Extract the [x, y] coordinate from the center of the cell holding the provided text.  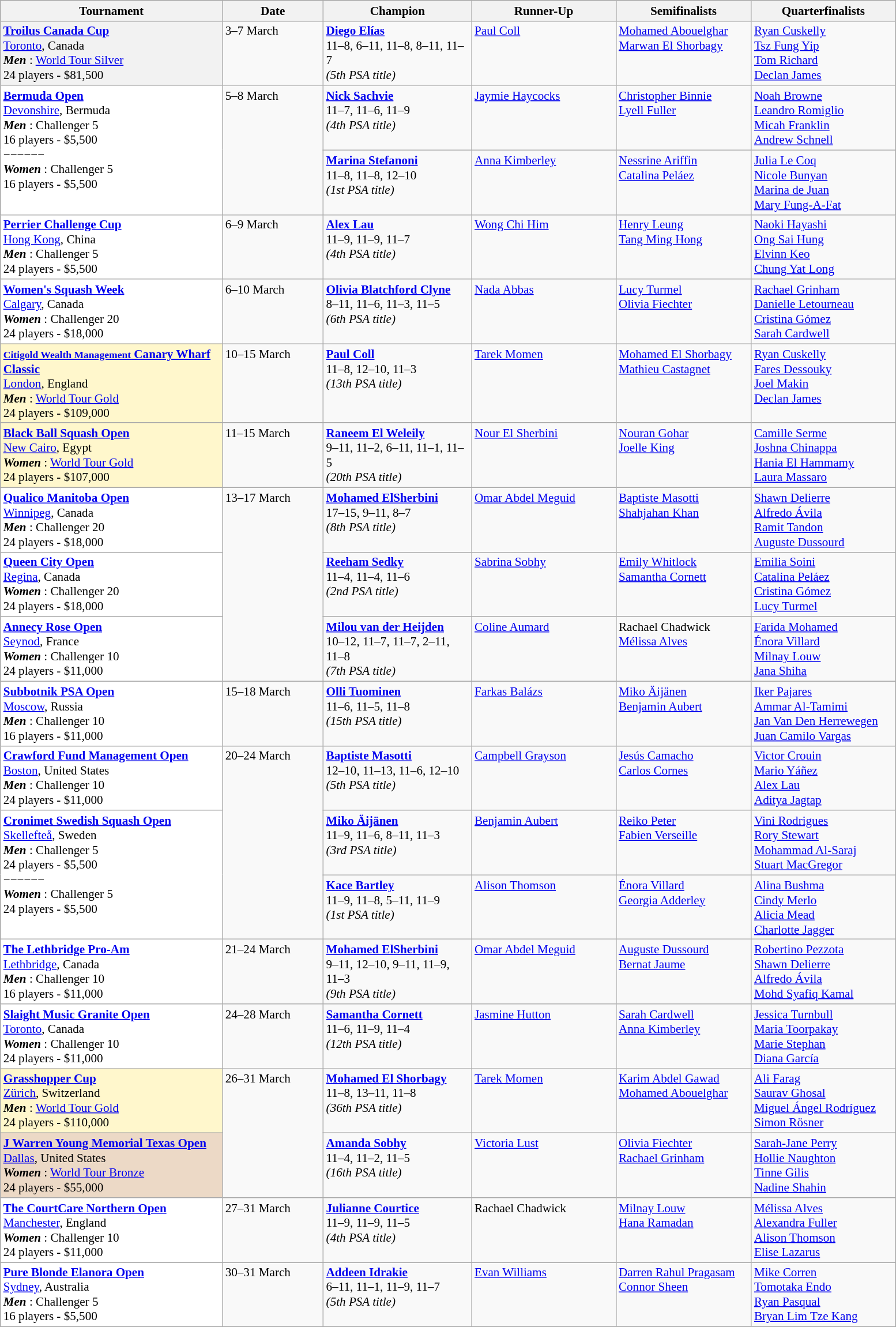
3–7 March [273, 53]
Reeham Sedky11–4, 11–4, 11–6(2nd PSA title) [398, 584]
Evan Williams [544, 1295]
6–10 March [273, 311]
Farkas Balázs [544, 713]
Samantha Cornett11–6, 11–9, 11–4(12th PSA title) [398, 1036]
The Lethbridge Pro-Am Lethbridge, Canada Men : Challenger 1016 players - $11,000 [112, 972]
Mohamed ElSherbini9–11, 12–10, 9–11, 11–9, 11–3(9th PSA title) [398, 972]
13–17 March [273, 584]
10–15 March [273, 383]
Paul Coll [544, 53]
Olli Tuominen11–6, 11–5, 11–8(15th PSA title) [398, 713]
Nour El Sherbini [544, 455]
Reiko Peter Fabien Verseille [684, 843]
Anna Kimberley [544, 182]
Campbell Grayson [544, 778]
Victor Crouin Mario Yáñez Alex Lau Aditya Jagtap [823, 778]
Miko Äijänen Benjamin Aubert [684, 713]
26–31 March [273, 1133]
Olivia Fiechter Rachael Grinham [684, 1166]
Nada Abbas [544, 311]
Coline Aumard [544, 649]
Nick Sachvie11–7, 11–6, 11–9(4th PSA title) [398, 118]
Miko Äijänen11–9, 11–6, 8–11, 11–3(3rd PSA title) [398, 843]
Jasmine Hutton [544, 1036]
Date [273, 10]
Benjamin Aubert [544, 843]
Auguste Dussourd Bernat Jaume [684, 972]
Wong Chi Him [544, 247]
Noah Browne Leandro Romiglio Micah Franklin Andrew Schnell [823, 118]
11–15 March [273, 455]
15–18 March [273, 713]
Alex Lau11–9, 11–9, 11–7(4th PSA title) [398, 247]
Ryan Cuskelly Fares Dessouky Joel Makin Declan James [823, 383]
Alina Bushma Cindy Merlo Alicia Mead Charlotte Jagger [823, 907]
Alison Thomson [544, 907]
20–24 March [273, 843]
Jessica Turnbull Maria Toorpakay Marie Stephan Diana García [823, 1036]
Vini Rodrigues Rory Stewart Mohammad Al-Saraj Stuart MacGregor [823, 843]
Mohamed El Shorbagy Mathieu Castagnet [684, 383]
5–8 March [273, 150]
Olivia Blatchford Clyne8–11, 11–6, 11–3, 11–5(6th PSA title) [398, 311]
Qualico Manitoba Open Winnipeg, Canada Men : Challenger 2024 players - $18,000 [112, 520]
Crawford Fund Management Open Boston, United States Men : Challenger 1024 players - $11,000 [112, 778]
Ryan Cuskelly Tsz Fung Yip Tom Richard Declan James [823, 53]
Farida Mohamed Énora Villard Milnay Louw Jana Shiha [823, 649]
Jesús Camacho Carlos Cornes [684, 778]
Paul Coll11–8, 12–10, 11–3(13th PSA title) [398, 383]
Mohamed El Shorbagy11–8, 13–11, 11–8(36th PSA title) [398, 1101]
Troilus Canada Cup Toronto, Canada Men : World Tour Silver24 players - $81,500 [112, 53]
Naoki Hayashi Ong Sai Hung Elvinn Keo Chung Yat Long [823, 247]
Pure Blonde Elanora Open Sydney, Australia Men : Challenger 516 players - $5,500 [112, 1295]
Camille Serme Joshna Chinappa Hania El Hammamy Laura Massaro [823, 455]
Runner-Up [544, 10]
Milou van der Heijden10–12, 11–7, 11–7, 2–11, 11–8(7th PSA title) [398, 649]
Robertino Pezzota Shawn Delierre Alfredo Ávila Mohd Syafiq Kamal [823, 972]
Amanda Sobhy11–4, 11–2, 11–5(16th PSA title) [398, 1166]
Perrier Challenge Cup Hong Kong, China Men : Challenger 524 players - $5,500 [112, 247]
Semifinalists [684, 10]
Christopher Binnie Lyell Fuller [684, 118]
Shawn Delierre Alfredo Ávila Ramit Tandon Auguste Dussourd [823, 520]
J Warren Young Memorial Texas Open Dallas, United States Women : World Tour Bronze24 players - $55,000 [112, 1166]
Tournament [112, 10]
Mélissa Alves Alexandra Fuller Alison Thomson Elise Lazarus [823, 1230]
21–24 March [273, 972]
Baptiste Masotti12–10, 11–13, 11–6, 12–10(5th PSA title) [398, 778]
Henry Leung Tang Ming Hong [684, 247]
Champion [398, 10]
Rachael Grinham Danielle Letourneau Cristina Gómez Sarah Cardwell [823, 311]
Énora Villard Georgia Adderley [684, 907]
Bermuda Open Devonshire, Bermuda Men : Challenger 516 players - $5,500−−−−−− Women : Challenger 516 players - $5,500 [112, 150]
Kace Bartley11–9, 11–8, 5–11, 11–9(1st PSA title) [398, 907]
27–31 March [273, 1230]
Diego Elías11–8, 6–11, 11–8, 8–11, 11–7(5th PSA title) [398, 53]
Lucy Turmel Olivia Fiechter [684, 311]
Mohamed Abouelghar Marwan El Shorbagy [684, 53]
Victoria Lust [544, 1166]
Sabrina Sobhy [544, 584]
Julia Le Coq Nicole Bunyan Marina de Juan Mary Fung-A-Fat [823, 182]
Milnay Louw Hana Ramadan [684, 1230]
Sarah-Jane Perry Hollie Naughton Tinne Gilis Nadine Shahin [823, 1166]
Black Ball Squash Open New Cairo, Egypt Women : World Tour Gold24 players - $107,000 [112, 455]
Grasshopper Cup Zürich, Switzerland Men : World Tour Gold24 players - $110,000 [112, 1101]
Mike Corren Tomotaka Endo Ryan Pasqual Bryan Lim Tze Kang [823, 1295]
6–9 March [273, 247]
The CourtCare Northern Open Manchester, England Women : Challenger 1024 players - $11,000 [112, 1230]
Baptiste Masotti Shahjahan Khan [684, 520]
Slaight Music Granite Open Toronto, Canada Women : Challenger 1024 players - $11,000 [112, 1036]
Addeen Idrakie6–11, 11–1, 11–9, 11–7(5th PSA title) [398, 1295]
Citigold Wealth Management Canary Wharf Classic London, England Men : World Tour Gold24 players - $109,000 [112, 383]
Emilia Soini Catalina Peláez Cristina Gómez Lucy Turmel [823, 584]
24–28 March [273, 1036]
Quarterfinalists [823, 10]
Karim Abdel Gawad Mohamed Abouelghar [684, 1101]
Mohamed ElSherbini17–15, 9–11, 8–7 (8th PSA title) [398, 520]
Rachael Chadwick [544, 1230]
Darren Rahul Pragasam Connor Sheen [684, 1295]
Cronimet Swedish Squash Open Skellefteå, Sweden Men : Challenger 524 players - $5,500−−−−−− Women : Challenger 524 players - $5,500 [112, 875]
Nouran Gohar Joelle King [684, 455]
Raneem El Weleily9–11, 11–2, 6–11, 11–1, 11–5(20th PSA title) [398, 455]
Sarah Cardwell Anna Kimberley [684, 1036]
Queen City Open Regina, Canada Women : Challenger 2024 players - $18,000 [112, 584]
Iker Pajares Ammar Al-Tamimi Jan Van Den Herrewegen Juan Camilo Vargas [823, 713]
Women's Squash Week Calgary, Canada Women : Challenger 2024 players - $18,000 [112, 311]
30–31 March [273, 1295]
Annecy Rose Open Seynod, France Women : Challenger 1024 players - $11,000 [112, 649]
Marina Stefanoni11–8, 11–8, 12–10(1st PSA title) [398, 182]
Emily Whitlock Samantha Cornett [684, 584]
Julianne Courtice11–9, 11–9, 11–5(4th PSA title) [398, 1230]
Jaymie Haycocks [544, 118]
Nessrine Ariffin Catalina Peláez [684, 182]
Rachael Chadwick Mélissa Alves [684, 649]
Subbotnik PSA Open Moscow, Russia Men : Challenger 1016 players - $11,000 [112, 713]
Ali Farag Saurav Ghosal Miguel Ángel Rodríguez Simon Rösner [823, 1101]
